Return [x, y] of the center of cell containing provided text 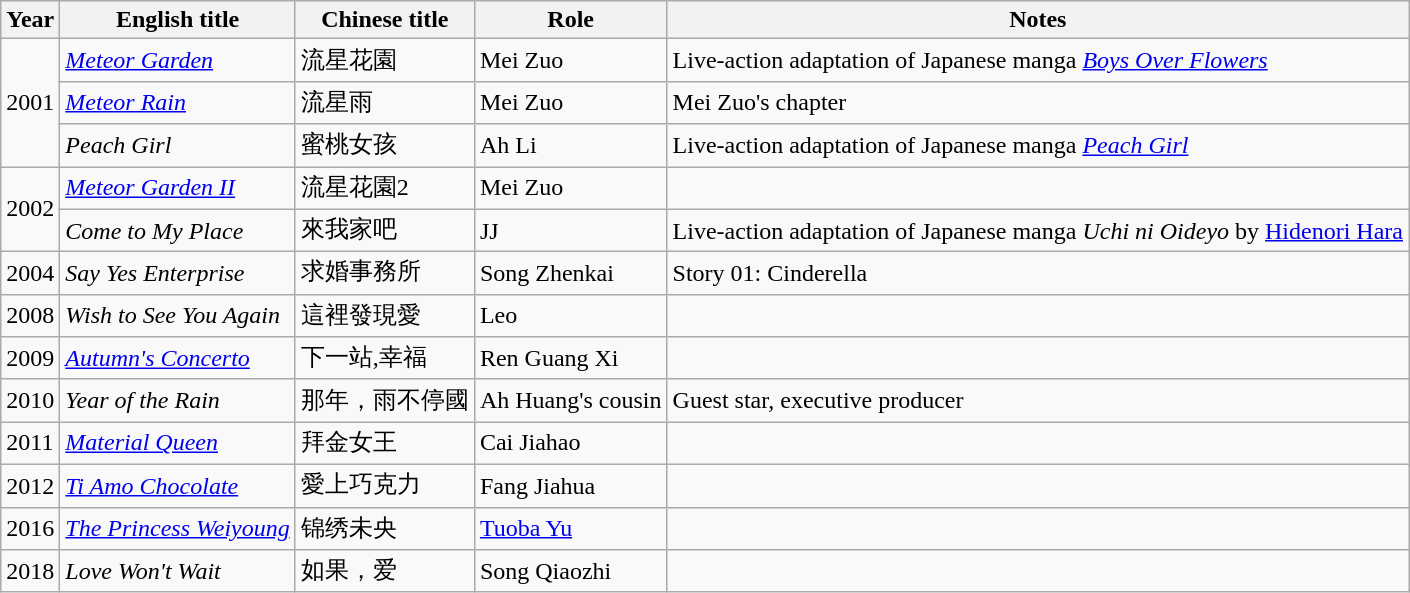
Ren Guang Xi [570, 358]
Guest star, executive producer [1038, 400]
下一站,幸福 [384, 358]
Love Won't Wait [178, 572]
蜜桃女孩 [384, 146]
2001 [30, 103]
來我家吧 [384, 230]
Fang Jiahua [570, 486]
Tuoba Yu [570, 528]
English title [178, 20]
2009 [30, 358]
Story 01: Cinderella [1038, 274]
Year of the Rain [178, 400]
2004 [30, 274]
Role [570, 20]
拜金女王 [384, 444]
Say Yes Enterprise [178, 274]
2002 [30, 208]
2010 [30, 400]
Chinese title [384, 20]
求婚事務所 [384, 274]
2016 [30, 528]
Meteor Garden [178, 60]
流星雨 [384, 102]
Notes [1038, 20]
Live-action adaptation of Japanese manga Boys Over Flowers [1038, 60]
2012 [30, 486]
流星花園 [384, 60]
Autumn's Concerto [178, 358]
Peach Girl [178, 146]
Wish to See You Again [178, 316]
Live-action adaptation of Japanese manga Uchi ni Oideyo by Hidenori Hara [1038, 230]
Ah Li [570, 146]
愛上巧克力 [384, 486]
Come to My Place [178, 230]
Meteor Garden II [178, 188]
Ah Huang's cousin [570, 400]
Leo [570, 316]
Song Zhenkai [570, 274]
Song Qiaozhi [570, 572]
Year [30, 20]
Ti Amo Chocolate [178, 486]
Cai Jiahao [570, 444]
锦绣未央 [384, 528]
2011 [30, 444]
Live-action adaptation of Japanese manga Peach Girl [1038, 146]
2018 [30, 572]
2008 [30, 316]
Mei Zuo's chapter [1038, 102]
流星花園2 [384, 188]
Meteor Rain [178, 102]
那年，雨不停國 [384, 400]
The Princess Weiyoung [178, 528]
這裡發現愛 [384, 316]
如果，爱 [384, 572]
Material Queen [178, 444]
JJ [570, 230]
